Extract the (x, y) coordinate from the center of the cell holding the provided text.  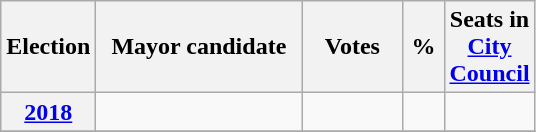
Votes (352, 47)
% (424, 47)
Election (48, 47)
2018 (48, 112)
Mayor candidate (199, 47)
Seats in City Council (490, 47)
